Provide the (x, y) coordinate of the cell's center where the given text is located.  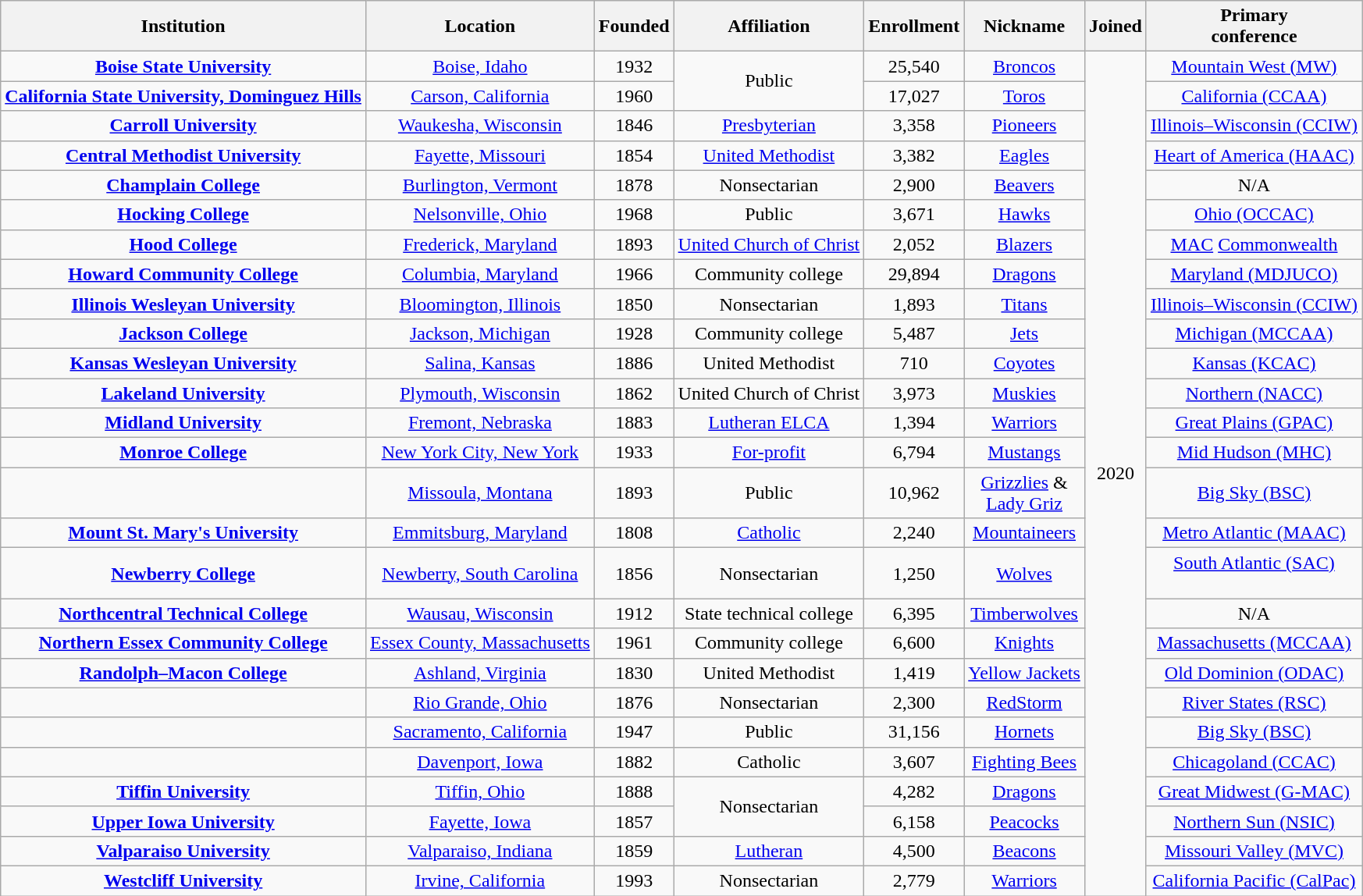
Ohio (OCCAC) (1254, 215)
1854 (634, 155)
3,607 (914, 762)
Champlain College (183, 185)
Essex County, Massachusetts (479, 643)
1,250 (914, 573)
1960 (634, 96)
1859 (634, 851)
3,973 (914, 393)
River States (RSC) (1254, 702)
Midland University (183, 423)
1856 (634, 573)
Muskies (1024, 393)
Massachusetts (MCCAA) (1254, 643)
1850 (634, 304)
2020 (1115, 474)
31,156 (914, 732)
Grizzlies &Lady Griz (1024, 493)
6,158 (914, 821)
1808 (634, 533)
1993 (634, 880)
California (CCAA) (1254, 96)
Beacons (1024, 851)
Ashland, Virginia (479, 673)
Howard Community College (183, 274)
Pioneers (1024, 126)
Great Plains (GPAC) (1254, 423)
1878 (634, 185)
Wolves (1024, 573)
2,900 (914, 185)
1961 (634, 643)
Peacocks (1024, 821)
RedStorm (1024, 702)
Chicagoland (CCAC) (1254, 762)
6,794 (914, 453)
Joined (1115, 27)
Monroe College (183, 453)
For-profit (769, 453)
Kansas Wesleyan University (183, 363)
2,052 (914, 244)
Randolph–Macon College (183, 673)
Fremont, Nebraska (479, 423)
1846 (634, 126)
1912 (634, 613)
Presbyterian (769, 126)
Jackson College (183, 333)
1862 (634, 393)
4,500 (914, 851)
Rio Grande, Ohio (479, 702)
1876 (634, 702)
Westcliff University (183, 880)
Bloomington, Illinois (479, 304)
Boise, Idaho (479, 66)
1830 (634, 673)
Hood College (183, 244)
Yellow Jackets (1024, 673)
Emmitsburg, Maryland (479, 533)
Titans (1024, 304)
Upper Iowa University (183, 821)
Salina, Kansas (479, 363)
1886 (634, 363)
Nelsonville, Ohio (479, 215)
Heart of America (HAAC) (1254, 155)
Mount St. Mary's University (183, 533)
25,540 (914, 66)
Carson, California (479, 96)
1968 (634, 215)
Lakeland University (183, 393)
3,382 (914, 155)
Michigan (MCCAA) (1254, 333)
Mid Hudson (MHC) (1254, 453)
Mustangs (1024, 453)
1857 (634, 821)
Jets (1024, 333)
Beavers (1024, 185)
Knights (1024, 643)
New York City, New York (479, 453)
Valparaiso University (183, 851)
Hocking College (183, 215)
10,962 (914, 493)
Blazers (1024, 244)
California Pacific (CalPac) (1254, 880)
Founded (634, 27)
Primaryconference (1254, 27)
Northern Sun (NSIC) (1254, 821)
Kansas (KCAC) (1254, 363)
Coyotes (1024, 363)
Northcentral Technical College (183, 613)
Jackson, Michigan (479, 333)
Lutheran ELCA (769, 423)
South Atlantic (SAC) (1254, 573)
Affiliation (769, 27)
MAC Commonwealth (1254, 244)
1882 (634, 762)
Maryland (MDJUCO) (1254, 274)
710 (914, 363)
Boise State University (183, 66)
Newberry, South Carolina (479, 573)
Enrollment (914, 27)
1947 (634, 732)
3,358 (914, 126)
Hawks (1024, 215)
Broncos (1024, 66)
Nickname (1024, 27)
1928 (634, 333)
Metro Atlantic (MAAC) (1254, 533)
5,487 (914, 333)
2,300 (914, 702)
Lutheran (769, 851)
Irvine, California (479, 880)
1,419 (914, 673)
Mountain West (MW) (1254, 66)
Plymouth, Wisconsin (479, 393)
Old Dominion (ODAC) (1254, 673)
1888 (634, 791)
Missoula, Montana (479, 493)
California State University, Dominguez Hills (183, 96)
Valparaiso, Indiana (479, 851)
Tiffin University (183, 791)
Hornets (1024, 732)
State technical college (769, 613)
Fayette, Missouri (479, 155)
1,893 (914, 304)
Davenport, Iowa (479, 762)
Tiffin, Ohio (479, 791)
4,282 (914, 791)
Frederick, Maryland (479, 244)
Missouri Valley (MVC) (1254, 851)
2,240 (914, 533)
Burlington, Vermont (479, 185)
Eagles (1024, 155)
Great Midwest (G-MAC) (1254, 791)
1966 (634, 274)
3,671 (914, 215)
Newberry College (183, 573)
6,395 (914, 613)
1883 (634, 423)
29,894 (914, 274)
Mountaineers (1024, 533)
17,027 (914, 96)
Carroll University (183, 126)
6,600 (914, 643)
Illinois Wesleyan University (183, 304)
1932 (634, 66)
Timberwolves (1024, 613)
Central Methodist University (183, 155)
2,779 (914, 880)
Northern (NACC) (1254, 393)
Wausau, Wisconsin (479, 613)
Institution (183, 27)
Toros (1024, 96)
Location (479, 27)
Fayette, Iowa (479, 821)
Northern Essex Community College (183, 643)
Columbia, Maryland (479, 274)
Fighting Bees (1024, 762)
Waukesha, Wisconsin (479, 126)
1933 (634, 453)
1,394 (914, 423)
Sacramento, California (479, 732)
